Detect which cell encompasses the target text, then output its (X, Y) center coordinate. 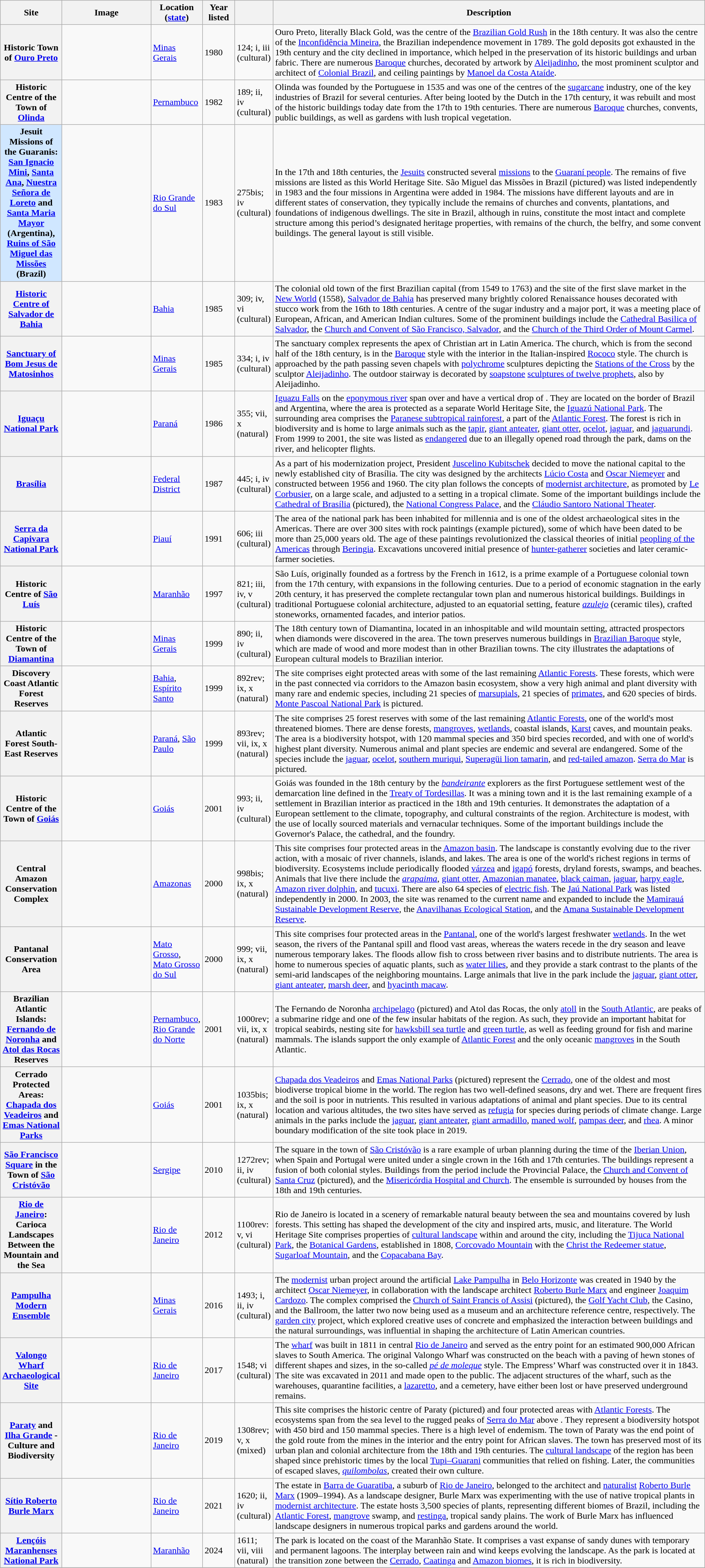
355; vii, x (natural) (254, 424)
890; ii, iv (cultural) (254, 644)
999; vii, ix, x (natural) (254, 959)
1272rev; ii, iv (cultural) (254, 1170)
445; i, iv (cultural) (254, 484)
2016 (219, 1305)
Federal District (177, 484)
Discovery Coast Atlantic Forest Reserves (31, 688)
Location (state) (177, 13)
1982 (219, 102)
2019 (219, 1440)
1100rev: v, vi (cultural) (254, 1235)
Amazonas (177, 884)
2012 (219, 1235)
Cerrado Protected Areas: Chapada dos Veadeiros and Emas National Parks (31, 1105)
993; ii, iv (cultural) (254, 808)
São Francisco Square in the Town of São Cristóvão (31, 1170)
309; iv, vi (cultural) (254, 309)
334; i, iv (cultural) (254, 364)
Sítio Roberto Burle Marx (31, 1506)
1980 (219, 52)
998bis; ix, x (natural) (254, 884)
2017 (219, 1370)
Brazilian Atlantic Islands: Fernando de Noronha and Atol das Rocas Reserves (31, 1029)
Paraná (177, 424)
892rev; ix, x (natural) (254, 688)
1611; vii, viii (natural) (254, 1550)
Paraty and Ilha Grande - Culture and Biodiversity (31, 1440)
893rev; vii, ix, x (natural) (254, 743)
Valongo Wharf Archaeological Site (31, 1370)
Historic Centre of the Town of Diamantina (31, 644)
Rio de Janeiro: Carioca Landscapes Between the Mountain and the Sea (31, 1235)
Mato Grosso, Mato Grosso do Sul (177, 959)
606; iii (cultural) (254, 539)
Rio Grande do Sul (177, 203)
Image (107, 13)
Historic Centre of the Town of Olinda (31, 102)
Year listed (219, 13)
1035bis; ix, x (natural) (254, 1105)
Piauí (177, 539)
1991 (219, 539)
Bahia (177, 309)
189; ii, iv (cultural) (254, 102)
Pernambuco (177, 102)
Atlantic Forest South-East Reserves (31, 743)
821; iii, iv, v (cultural) (254, 594)
275bis; iv (cultural) (254, 203)
1000rev; vii, ix, x (natural) (254, 1029)
1997 (219, 594)
Lençóis Maranhenses National Park (31, 1550)
Pantanal Conservation Area (31, 959)
Historic Centre of Salvador de Bahia (31, 309)
Paraná, São Paulo (177, 743)
Serra da Capivara National Park (31, 539)
Pampulha Modern Ensemble (31, 1305)
Brasília (31, 484)
Central Amazon Conservation Complex (31, 884)
1548; vi (cultural) (254, 1370)
1986 (219, 424)
1987 (219, 484)
124; i, iii (cultural) (254, 52)
2024 (219, 1550)
Historic Centre of the Town of Goiás (31, 808)
1308rev; v, x (mixed) (254, 1440)
Bahia, Espírito Santo (177, 688)
Iguaçu National Park (31, 424)
Pernambuco, Rio Grande do Norte (177, 1029)
Sergipe (177, 1170)
2010 (219, 1170)
2021 (219, 1506)
Site (31, 13)
1493; i, ii, iv (cultural) (254, 1305)
Historic Centre of São Luís (31, 594)
Historic Town of Ouro Preto (31, 52)
Description (489, 13)
Sanctuary of Bom Jesus de Matosinhos (31, 364)
1620; ii, iv (cultural) (254, 1506)
1983 (219, 203)
